Return the [X, Y] coordinate for the center point of the cell that contains the specified text.  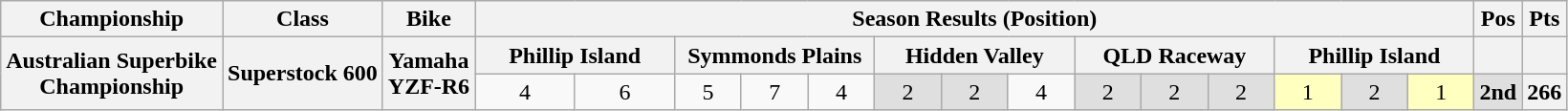
Pos [1498, 19]
2nd [1498, 92]
Symmonds Plains [774, 55]
Australian Superbike Championship [112, 74]
Championship [112, 19]
6 [625, 92]
266 [1545, 92]
7 [774, 92]
Yamaha YZF-R6 [428, 74]
Season Results (Position) [975, 19]
5 [708, 92]
QLD Raceway [1174, 55]
Pts [1545, 19]
Hidden Valley [975, 55]
Superstock 600 [303, 74]
Bike [428, 19]
Class [303, 19]
